Extract the (x, y) coordinate from the center of the cell holding the provided text.  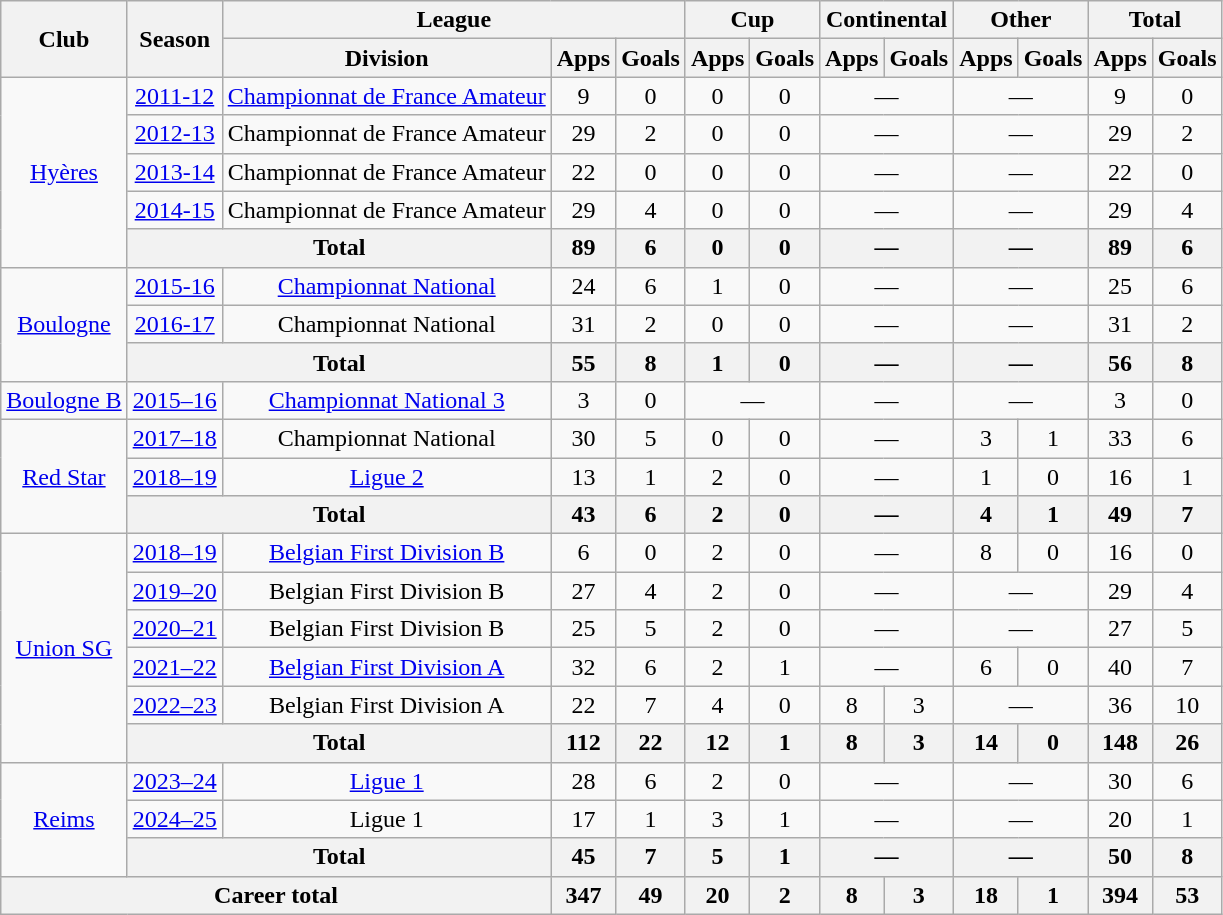
394 (1120, 895)
32 (583, 667)
Boulogne B (64, 400)
2011-12 (174, 96)
2014-15 (174, 210)
13 (583, 477)
Red Star (64, 476)
45 (583, 857)
112 (583, 743)
53 (1187, 895)
12 (717, 743)
2020–21 (174, 629)
50 (1120, 857)
36 (1120, 705)
Championnat National 3 (386, 400)
Hyères (64, 172)
2019–20 (174, 591)
17 (583, 819)
24 (583, 286)
2024–25 (174, 819)
2016-17 (174, 324)
55 (583, 362)
56 (1120, 362)
2022–23 (174, 705)
43 (583, 515)
2021–22 (174, 667)
28 (583, 781)
Continental (887, 20)
2013-14 (174, 172)
33 (1120, 438)
Boulogne (64, 324)
Ligue 2 (386, 477)
18 (986, 895)
Season (174, 39)
14 (986, 743)
2015–16 (174, 400)
2015-16 (174, 286)
2012-13 (174, 134)
2017–18 (174, 438)
Division (386, 58)
347 (583, 895)
10 (1187, 705)
Cup (752, 20)
26 (1187, 743)
148 (1120, 743)
League (454, 20)
Reims (64, 819)
Career total (276, 895)
Club (64, 39)
Union SG (64, 648)
Other (1021, 20)
40 (1120, 667)
2023–24 (174, 781)
